Identify which cell holds the provided text, then report its (x, y) central coordinate. 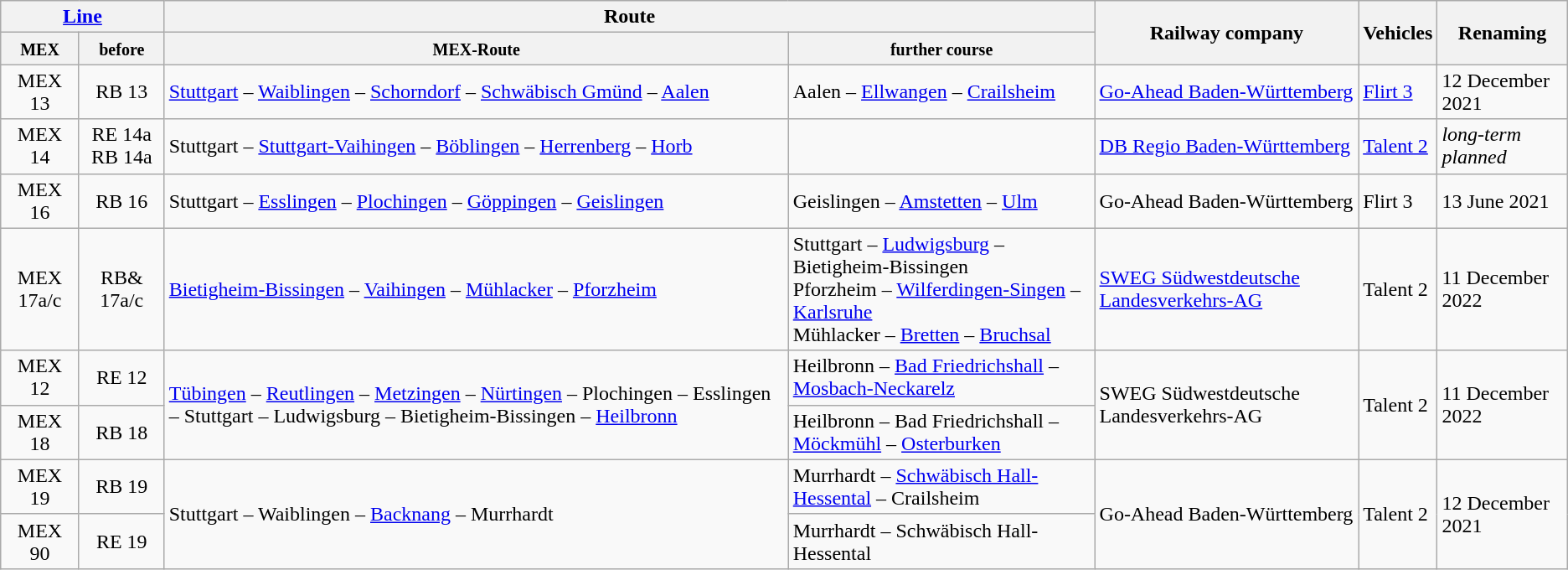
MEX 13 (40, 92)
Railway company (1226, 33)
MEX 16 (40, 201)
RB 13 (121, 92)
RE 14aRB 14a (121, 146)
Renaming (1503, 33)
DB Regio Baden-Württemberg (1226, 146)
RE 12 (121, 377)
MEX 19 (40, 486)
Vehicles (1398, 33)
before (121, 49)
Stuttgart – Waiblingen – Backnang – Murrhardt (476, 514)
MEX 17a/c (40, 289)
Murrhardt – Schwäbisch Hall-Hessental (941, 541)
Heilbronn – Bad Friedrichshall – Möckmühl – Osterburken (941, 433)
Heilbronn – Bad Friedrichshall – Mosbach-Neckarelz (941, 377)
RB 18 (121, 433)
MEX 90 (40, 541)
MEX (40, 49)
Tübingen – Reutlingen – Metzingen – Nürtingen – Plochingen – Esslingen – Stuttgart – Ludwigsburg – Bietigheim-Bissingen – Heilbronn (476, 405)
MEX 18 (40, 433)
Aalen – Ellwangen – Crailsheim (941, 92)
Route (630, 17)
Murrhardt – Schwäbisch Hall-Hessental – Crailsheim (941, 486)
long-term planned (1503, 146)
MEX-Route (476, 49)
Geislingen – Amstetten – Ulm (941, 201)
Stuttgart – Stuttgart-Vaihingen – Böblingen – Herrenberg – Horb (476, 146)
MEX 14 (40, 146)
MEX 12 (40, 377)
Stuttgart – Waiblingen – Schorndorf – Schwäbisch Gmünd – Aalen (476, 92)
Bietigheim-Bissingen – Vaihingen – Mühlacker – Pforzheim (476, 289)
RE 19 (121, 541)
RB 16 (121, 201)
Stuttgart – Esslingen – Plochingen – Göppingen – Geislingen (476, 201)
Line (82, 17)
13 June 2021 (1503, 201)
RB& 17a/c (121, 289)
Stuttgart – Ludwigsburg – Bietigheim-Bissingen Pforzheim – Wilferdingen-Singen – KarlsruheMühlacker – Bretten – Bruchsal (941, 289)
RB 19 (121, 486)
further course (941, 49)
